For the text-containing cell, return its midpoint in (X, Y) coordinate format. 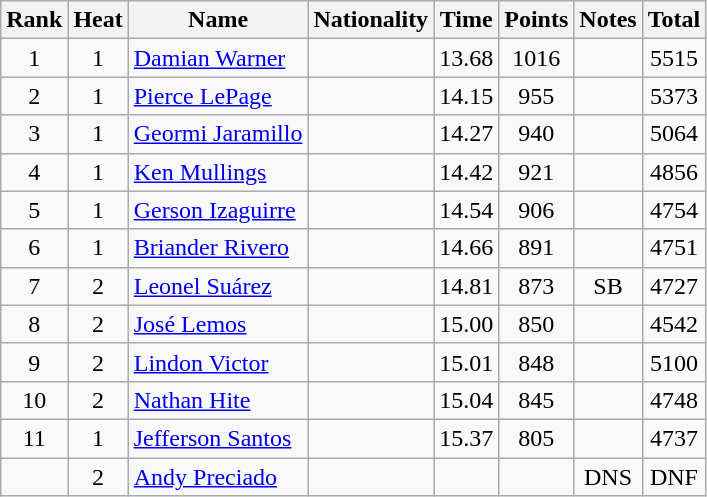
Points (536, 20)
Ken Mullings (218, 172)
Damian Warner (218, 58)
3 (34, 134)
906 (536, 210)
4 (34, 172)
Briander Rivero (218, 248)
14.15 (466, 96)
940 (536, 134)
5064 (674, 134)
15.37 (466, 438)
805 (536, 438)
955 (536, 96)
8 (34, 324)
Notes (608, 20)
5 (34, 210)
14.81 (466, 286)
9 (34, 362)
Total (674, 20)
15.00 (466, 324)
Lindon Victor (218, 362)
Nathan Hite (218, 400)
Time (466, 20)
5100 (674, 362)
4751 (674, 248)
845 (536, 400)
Pierce LePage (218, 96)
Jefferson Santos (218, 438)
Leonel Suárez (218, 286)
10 (34, 400)
Name (218, 20)
Heat (98, 20)
Nationality (371, 20)
DNS (608, 477)
4856 (674, 172)
15.01 (466, 362)
14.42 (466, 172)
Gerson Izaguirre (218, 210)
14.54 (466, 210)
14.27 (466, 134)
850 (536, 324)
11 (34, 438)
848 (536, 362)
4727 (674, 286)
7 (34, 286)
13.68 (466, 58)
José Lemos (218, 324)
4737 (674, 438)
DNF (674, 477)
4748 (674, 400)
Andy Preciado (218, 477)
891 (536, 248)
873 (536, 286)
SB (608, 286)
5515 (674, 58)
Geormi Jaramillo (218, 134)
14.66 (466, 248)
1016 (536, 58)
6 (34, 248)
5373 (674, 96)
4754 (674, 210)
Rank (34, 20)
921 (536, 172)
15.04 (466, 400)
4542 (674, 324)
